For the text-containing cell, return its midpoint in (X, Y) coordinate format. 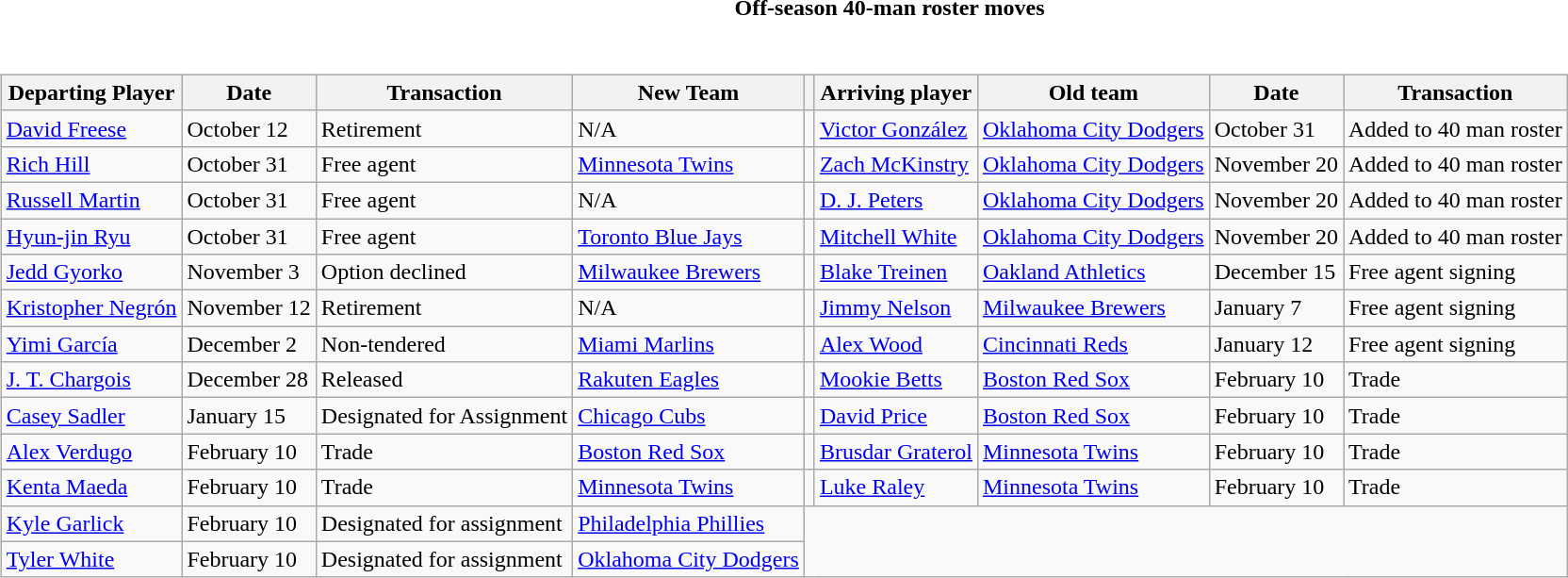
November 12 (249, 308)
Tyler White (91, 559)
Chicago Cubs (689, 416)
November 3 (249, 272)
Departing Player (91, 92)
Victor González (895, 128)
January 15 (249, 416)
December 2 (249, 344)
December 15 (1276, 272)
Cincinnati Reds (1093, 344)
New Team (689, 92)
Mookie Betts (895, 380)
Kristopher Negrón (91, 308)
Philadelphia Phillies (689, 523)
Zach McKinstry (895, 164)
David Price (895, 416)
J. T. Chargois (91, 380)
December 28 (249, 380)
Option declined (444, 272)
Russell Martin (91, 200)
Designated for Assignment (444, 416)
Luke Raley (895, 487)
Brusdar Graterol (895, 452)
Jimmy Nelson (895, 308)
Miami Marlins (689, 344)
Oakland Athletics (1093, 272)
Blake Treinen (895, 272)
Toronto Blue Jays (689, 237)
January 12 (1276, 344)
Non-tendered (444, 344)
Old team (1093, 92)
Kyle Garlick (91, 523)
D. J. Peters (895, 200)
Alex Wood (895, 344)
Alex Verdugo (91, 452)
Casey Sadler (91, 416)
David Freese (91, 128)
Yimi García (91, 344)
Hyun-jin Ryu (91, 237)
Rakuten Eagles (689, 380)
Arriving player (895, 92)
Released (444, 380)
Rich Hill (91, 164)
October 12 (249, 128)
Kenta Maeda (91, 487)
Jedd Gyorko (91, 272)
January 7 (1276, 308)
Mitchell White (895, 237)
